Determine the [X, Y] coordinate at the center of the cell enclosing the given text.  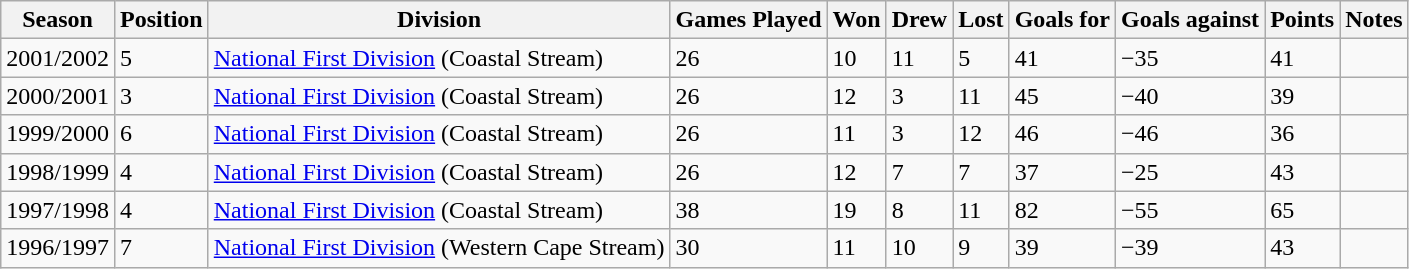
9 [981, 248]
Division [439, 20]
−25 [1190, 172]
30 [748, 248]
1996/1997 [58, 248]
Goals for [1062, 20]
1998/1999 [58, 172]
82 [1062, 210]
Lost [981, 20]
Games Played [748, 20]
−46 [1190, 134]
65 [1302, 210]
19 [856, 210]
8 [920, 210]
46 [1062, 134]
2000/2001 [58, 96]
1997/1998 [58, 210]
Notes [1374, 20]
6 [161, 134]
−40 [1190, 96]
−35 [1190, 58]
National First Division (Western Cape Stream) [439, 248]
Goals against [1190, 20]
37 [1062, 172]
Drew [920, 20]
36 [1302, 134]
Won [856, 20]
Season [58, 20]
Points [1302, 20]
−39 [1190, 248]
45 [1062, 96]
1999/2000 [58, 134]
38 [748, 210]
Position [161, 20]
−55 [1190, 210]
2001/2002 [58, 58]
